Determine the [X, Y] coordinate at the center of the cell enclosing the given text.  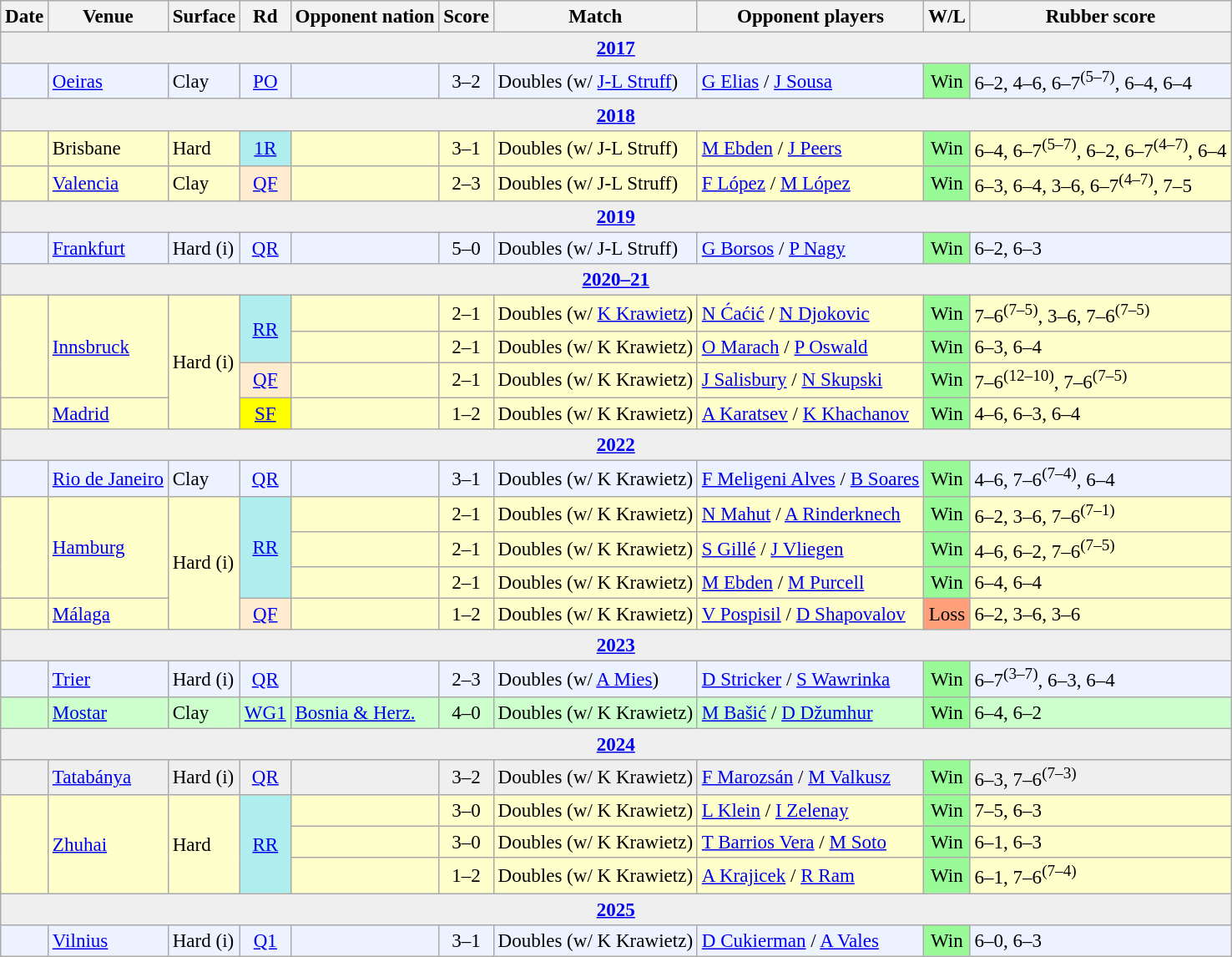
G Borsos / P Nagy [810, 249]
7–6(12–10), 7–6(7–5) [1100, 380]
4–6, 6–2, 7–6(7–5) [1100, 549]
Loss [947, 615]
2024 [616, 744]
Madrid [109, 414]
Q1 [265, 941]
7–6(7–5), 3–6, 7–6(7–5) [1100, 313]
N Mahut / A Rinderknech [810, 514]
Opponent nation [365, 17]
Rubber score [1100, 17]
Surface [204, 17]
6–4, 6–7(5–7), 6–2, 6–7(4–7), 6–4 [1100, 149]
F Marozsán / M Valkusz [810, 777]
1R [265, 149]
F Meligeni Alves / B Soares [810, 478]
Brisbane [109, 149]
M Ebden / J Peers [810, 149]
4–6, 6–3, 6–4 [1100, 414]
6–3, 7–6(7–3) [1100, 777]
Hamburg [109, 547]
Innsbruck [109, 347]
2023 [616, 646]
6–1, 7–6(7–4) [1100, 876]
5–0 [466, 249]
2020–21 [616, 281]
Mostar [109, 713]
Valencia [109, 184]
O Marach / P Oswald [810, 347]
Rio de Janeiro [109, 478]
WG1 [265, 713]
G Elias / J Sousa [810, 81]
6–3, 6–4, 3–6, 6–7(4–7), 7–5 [1100, 184]
Opponent players [810, 17]
2025 [616, 909]
M Bašić / D Džumhur [810, 713]
Bosnia & Herz. [365, 713]
SF [265, 414]
Zhuhai [109, 844]
Rd [265, 17]
Vilnius [109, 941]
N Ćaćić / N Djokovic [810, 313]
7–5, 6–3 [1100, 811]
M Ebden / M Purcell [810, 583]
F López / M López [810, 184]
Oeiras [109, 81]
6–7(3–7), 6–3, 6–4 [1100, 679]
A Karatsev / K Khachanov [810, 414]
6–2, 3–6, 3–6 [1100, 615]
Málaga [109, 615]
PO [265, 81]
2022 [616, 445]
D Stricker / S Wawrinka [810, 679]
Tatabánya [109, 777]
6–1, 6–3 [1100, 843]
Frankfurt [109, 249]
6–4, 6–2 [1100, 713]
T Barrios Vera / M Soto [810, 843]
2017 [616, 48]
6–2, 6–3 [1100, 249]
J Salisbury / N Skupski [810, 380]
Doubles (w/ A Mies) [595, 679]
W/L [947, 17]
6–3, 6–4 [1100, 347]
6–4, 6–4 [1100, 583]
4–0 [466, 713]
4–6, 7–6(7–4), 6–4 [1100, 478]
Date [25, 17]
6–0, 6–3 [1100, 941]
Match [595, 17]
D Cukierman / A Vales [810, 941]
Score [466, 17]
2019 [616, 217]
6–2, 4–6, 6–7(5–7), 6–4, 6–4 [1100, 81]
S Gillé / J Vliegen [810, 549]
Venue [109, 17]
6–2, 3–6, 7–6(7–1) [1100, 514]
V Pospisil / D Shapovalov [810, 615]
L Klein / I Zelenay [810, 811]
Trier [109, 679]
2018 [616, 115]
A Krajicek / R Ram [810, 876]
